For the text-containing cell, return its midpoint in (X, Y) coordinate format. 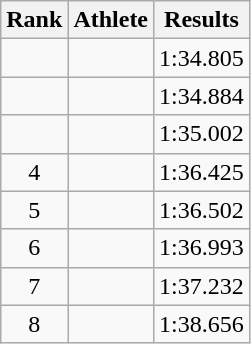
1:34.805 (202, 58)
8 (34, 324)
6 (34, 248)
4 (34, 172)
1:38.656 (202, 324)
1:34.884 (202, 96)
7 (34, 286)
1:37.232 (202, 286)
5 (34, 210)
1:35.002 (202, 134)
Athlete (111, 20)
Results (202, 20)
1:36.502 (202, 210)
Rank (34, 20)
1:36.425 (202, 172)
1:36.993 (202, 248)
